Extract the [X, Y] coordinate from the center of the cell holding the provided text.  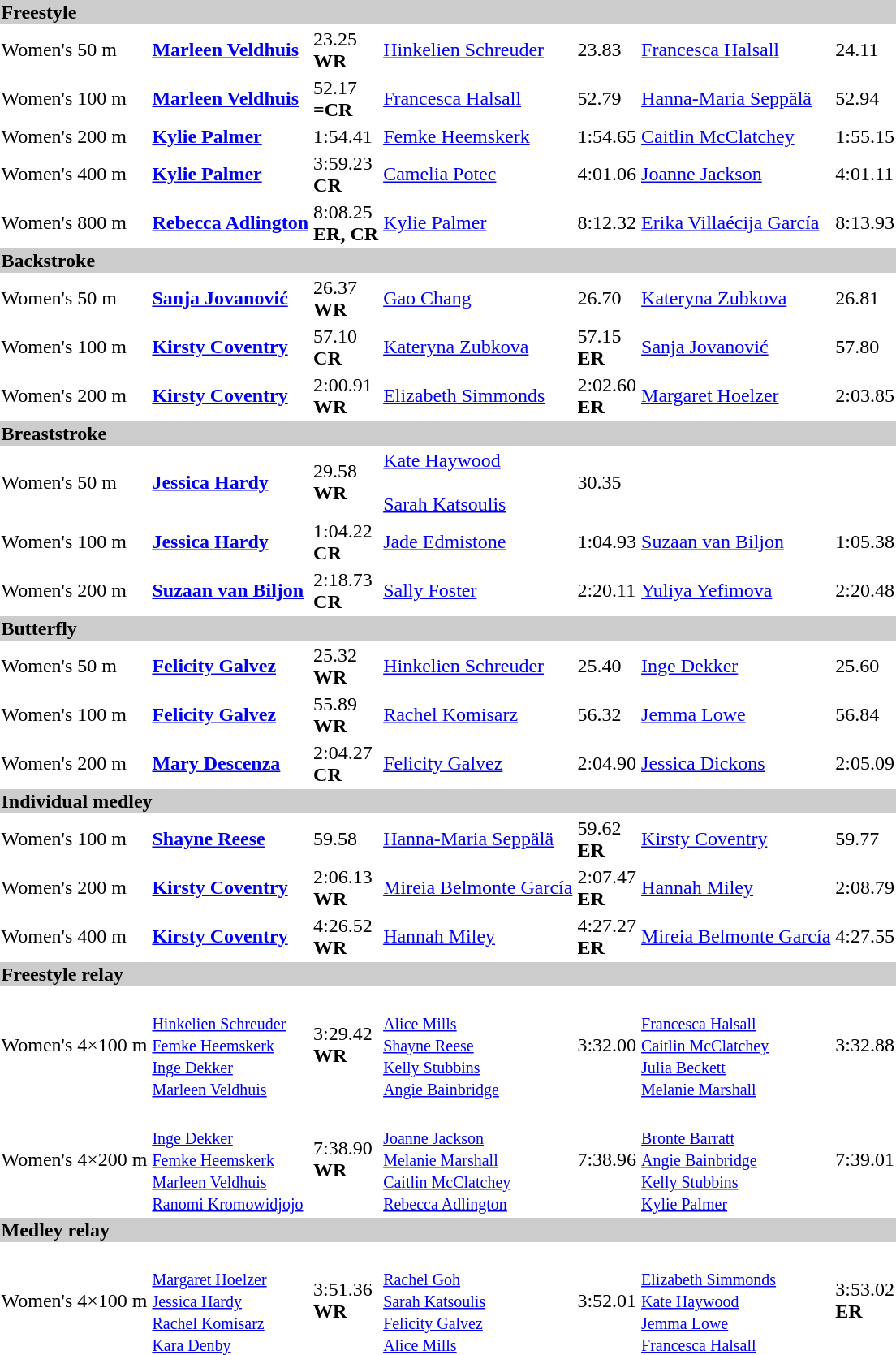
8:12.32 [607, 222]
Mary Descenza [230, 763]
2:08.79 [865, 888]
Butterfly [448, 628]
25.32WR [346, 666]
Rebecca Adlington [230, 222]
Rachel Komisarz [478, 714]
23.25WR [346, 50]
2:03.85 [865, 396]
Bronte BarrattAngie BainbridgeKelly StubbinsKylie Palmer [736, 1159]
26.37WR [346, 299]
7:38.90WR [346, 1159]
2:04.90 [607, 763]
1:05.38 [865, 542]
55.89WR [346, 714]
2:06.13WR [346, 888]
Women's 4×100 m [75, 1045]
1:54.65 [607, 136]
3:32.00 [607, 1045]
Individual medley [448, 801]
2:20.48 [865, 591]
2:02.60ER [607, 396]
Sally Foster [478, 591]
4:27.27ER [607, 937]
Breaststroke [448, 434]
Backstroke [448, 261]
Women's 4×200 m [75, 1159]
25.40 [607, 666]
Camelia Potec [478, 174]
Inge Dekker [736, 666]
30.35 [607, 482]
Gao Chang [478, 299]
7:39.01 [865, 1159]
57.10CR [346, 347]
52.94 [865, 99]
Joanne JacksonMelanie MarshallCaitlin McClatcheyRebecca Adlington [478, 1159]
8:08.25 ER, CR [346, 222]
52.79 [607, 99]
29.58WR [346, 482]
1:04.22CR [346, 542]
59.62 ER [607, 839]
Francesca HalsallCaitlin McClatcheyJulia BeckettMelanie Marshall [736, 1045]
Alice MillsShayne ReeseKelly StubbinsAngie Bainbridge [478, 1045]
2:20.11 [607, 591]
23.83 [607, 50]
57.80 [865, 347]
25.60 [865, 666]
1:55.15 [865, 136]
2:18.73CR [346, 591]
56.84 [865, 714]
7:38.96 [607, 1159]
3:32.88 [865, 1045]
Femke Heemskerk [478, 136]
Freestyle [448, 12]
1:04.93 [607, 542]
Kate Haywood Sarah Katsoulis [478, 482]
26.70 [607, 299]
4:27.55 [865, 937]
8:13.93 [865, 222]
56.32 [607, 714]
2:04.27CR [346, 763]
2:05.09 [865, 763]
4:01.06 [607, 174]
1:54.41 [346, 136]
Erika Villaécija García [736, 222]
57.15ER [607, 347]
Yuliya Yefimova [736, 591]
Joanne Jackson [736, 174]
3:59.23CR [346, 174]
Hinkelien SchreuderFemke HeemskerkInge DekkerMarleen Veldhuis [230, 1045]
2:07.47ER [607, 888]
2:00.91WR [346, 396]
Margaret Hoelzer [736, 396]
Jade Edmistone [478, 542]
24.11 [865, 50]
Women's 800 m [75, 222]
Caitlin McClatchey [736, 136]
Inge DekkerFemke HeemskerkMarleen VeldhuisRanomi Kromowidjojo [230, 1159]
52.17=CR [346, 99]
26.81 [865, 299]
Jemma Lowe [736, 714]
Freestyle relay [448, 974]
4:01.11 [865, 174]
Jessica Dickons [736, 763]
4:26.52WR [346, 937]
Shayne Reese [230, 839]
59.77 [865, 839]
59.58 [346, 839]
Medley relay [448, 1230]
Elizabeth Simmonds [478, 396]
3:29.42WR [346, 1045]
